Return the (X, Y) coordinate for the center point of the cell that contains the specified text.  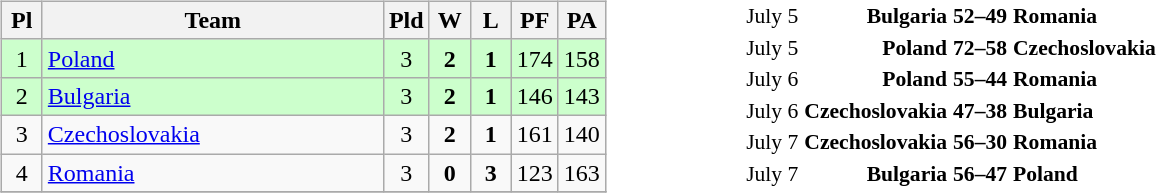
PA (582, 20)
Pl (22, 20)
161 (534, 134)
158 (582, 58)
0 (450, 173)
56–47 (980, 173)
143 (582, 96)
163 (582, 173)
47–38 (980, 110)
4 (22, 173)
123 (534, 173)
Romania (212, 173)
Team (212, 20)
72–58 (980, 47)
140 (582, 134)
W (450, 20)
PF (534, 20)
174 (534, 58)
56–30 (980, 142)
L (490, 20)
52–49 (980, 16)
Pld (406, 20)
55–44 (980, 79)
146 (534, 96)
